Return (X, Y) of the center of cell containing provided text 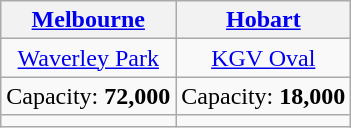
Melbourne (88, 20)
Waverley Park (88, 58)
Hobart (264, 20)
KGV Oval (264, 58)
Capacity: 72,000 (88, 96)
Capacity: 18,000 (264, 96)
